Pinpoint the cell where the given text exists, returning its (X, Y) midpoint coordinate. 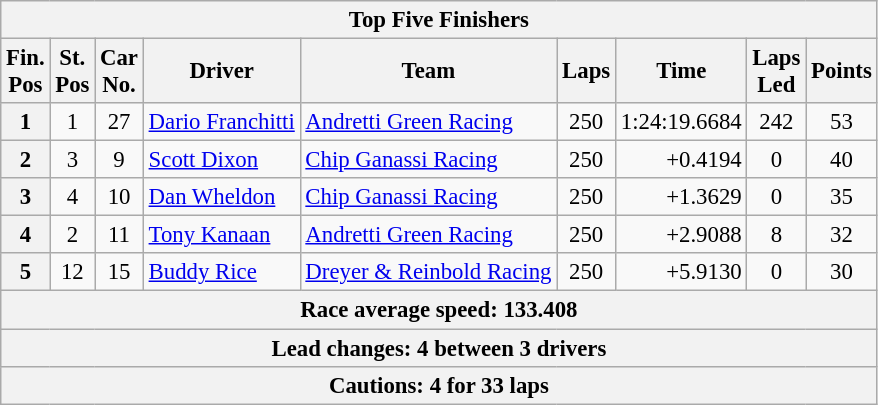
35 (842, 197)
32 (842, 235)
242 (776, 122)
Buddy Rice (222, 273)
Tony Kanaan (222, 235)
Points (842, 72)
Dario Franchitti (222, 122)
Team (428, 72)
Race average speed: 133.408 (439, 310)
Laps (586, 72)
40 (842, 160)
St.Pos (72, 72)
12 (72, 273)
27 (120, 122)
Lead changes: 4 between 3 drivers (439, 348)
CarNo. (120, 72)
+5.9130 (680, 273)
1:24:19.6684 (680, 122)
Time (680, 72)
5 (26, 273)
Dreyer & Reinbold Racing (428, 273)
Scott Dixon (222, 160)
Dan Wheldon (222, 197)
+2.9088 (680, 235)
11 (120, 235)
10 (120, 197)
53 (842, 122)
8 (776, 235)
Cautions: 4 for 33 laps (439, 385)
Driver (222, 72)
9 (120, 160)
Top Five Finishers (439, 20)
+1.3629 (680, 197)
15 (120, 273)
LapsLed (776, 72)
30 (842, 273)
+0.4194 (680, 160)
Fin.Pos (26, 72)
